Output the (x, y) coordinate of the center of the cell containing the given text.  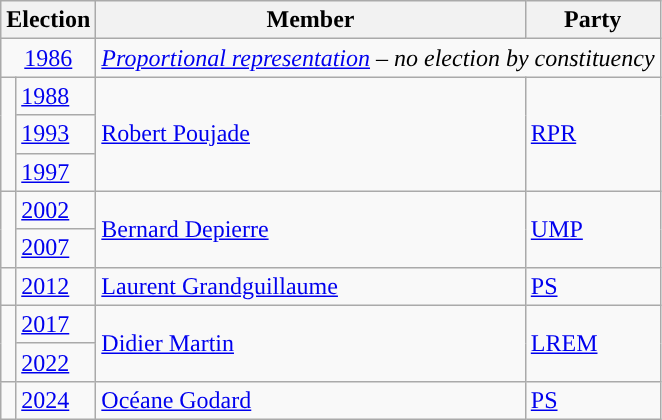
2007 (56, 248)
Laurent Grandguillaume (310, 286)
1986 (48, 58)
Océane Godard (310, 400)
Proportional representation – no election by constituency (378, 58)
UMP (592, 229)
LREM (592, 343)
1988 (56, 96)
Didier Martin (310, 343)
2017 (56, 324)
Robert Poujade (310, 134)
2024 (56, 400)
2022 (56, 362)
Member (310, 20)
1993 (56, 134)
2012 (56, 286)
Election (48, 20)
2002 (56, 210)
1997 (56, 172)
RPR (592, 134)
Bernard Depierre (310, 229)
Party (592, 20)
